Capture the cell that displays the provided text and extract its (X, Y) central coordinate. 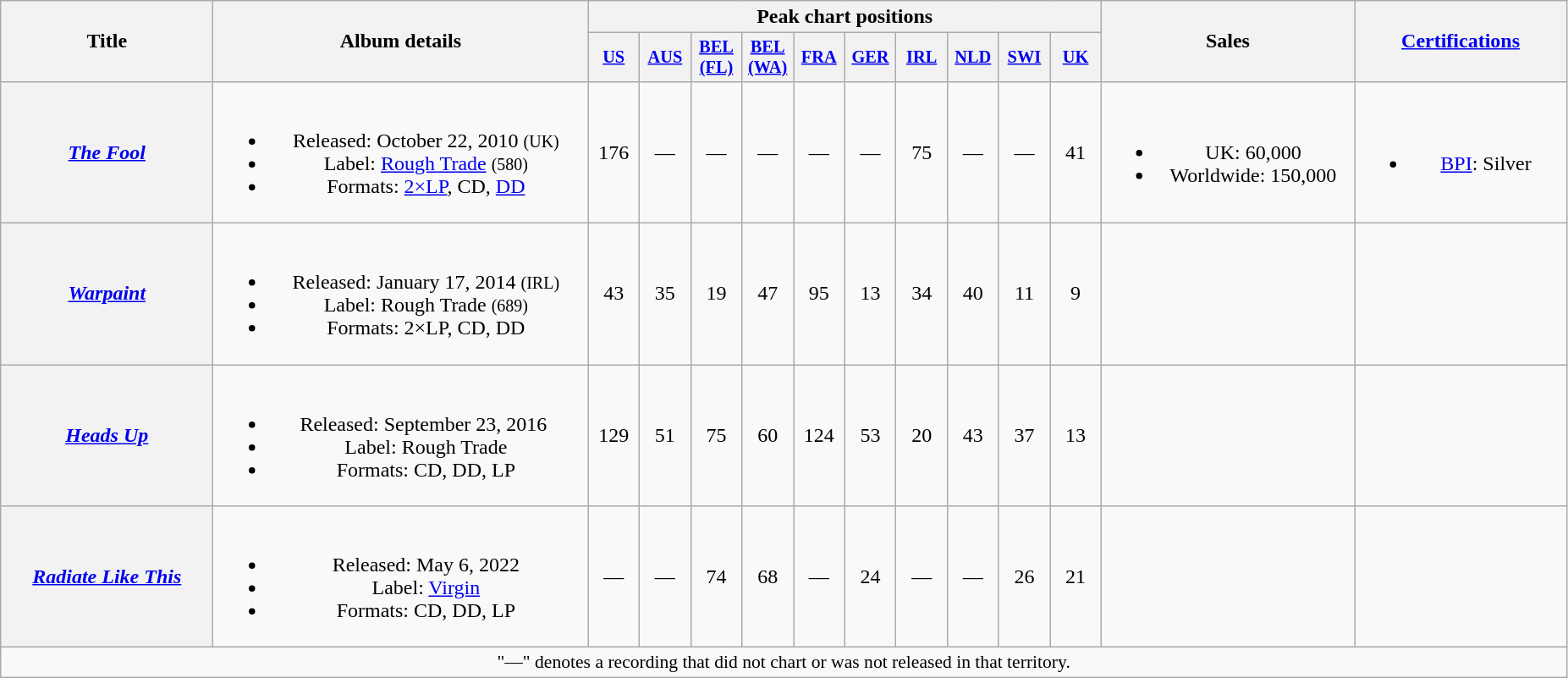
Warpaint (107, 295)
Peak chart positions (845, 17)
GER (870, 58)
"—" denotes a recording that did not chart or was not released in that territory. (784, 663)
26 (1024, 577)
US (614, 58)
19 (716, 295)
Certifications (1461, 41)
BPI: Silver (1461, 152)
Heads Up (107, 435)
FRA (819, 58)
IRL (922, 58)
BEL(FL) (716, 58)
37 (1024, 435)
21 (1076, 577)
129 (614, 435)
UK: 60,000Worldwide: 150,000 (1227, 152)
176 (614, 152)
74 (716, 577)
Sales (1227, 41)
AUS (665, 58)
9 (1076, 295)
124 (819, 435)
51 (665, 435)
47 (768, 295)
53 (870, 435)
Released: October 22, 2010 (UK)Label: Rough Trade (580)Formats: 2×LP, CD, DD (401, 152)
Released: January 17, 2014 (IRL)Label: Rough Trade (689)Formats: 2×LP, CD, DD (401, 295)
Title (107, 41)
The Fool (107, 152)
UK (1076, 58)
Album details (401, 41)
Released: May 6, 2022Label: VirginFormats: CD, DD, LP (401, 577)
68 (768, 577)
41 (1076, 152)
Released: September 23, 2016 Label: Rough Trade Formats: CD, DD, LP (401, 435)
11 (1024, 295)
20 (922, 435)
34 (922, 295)
95 (819, 295)
40 (973, 295)
NLD (973, 58)
SWI (1024, 58)
24 (870, 577)
Radiate Like This (107, 577)
35 (665, 295)
BEL(WA) (768, 58)
60 (768, 435)
